Search for the cell housing the specified text and yield its (X, Y) center coordinate. 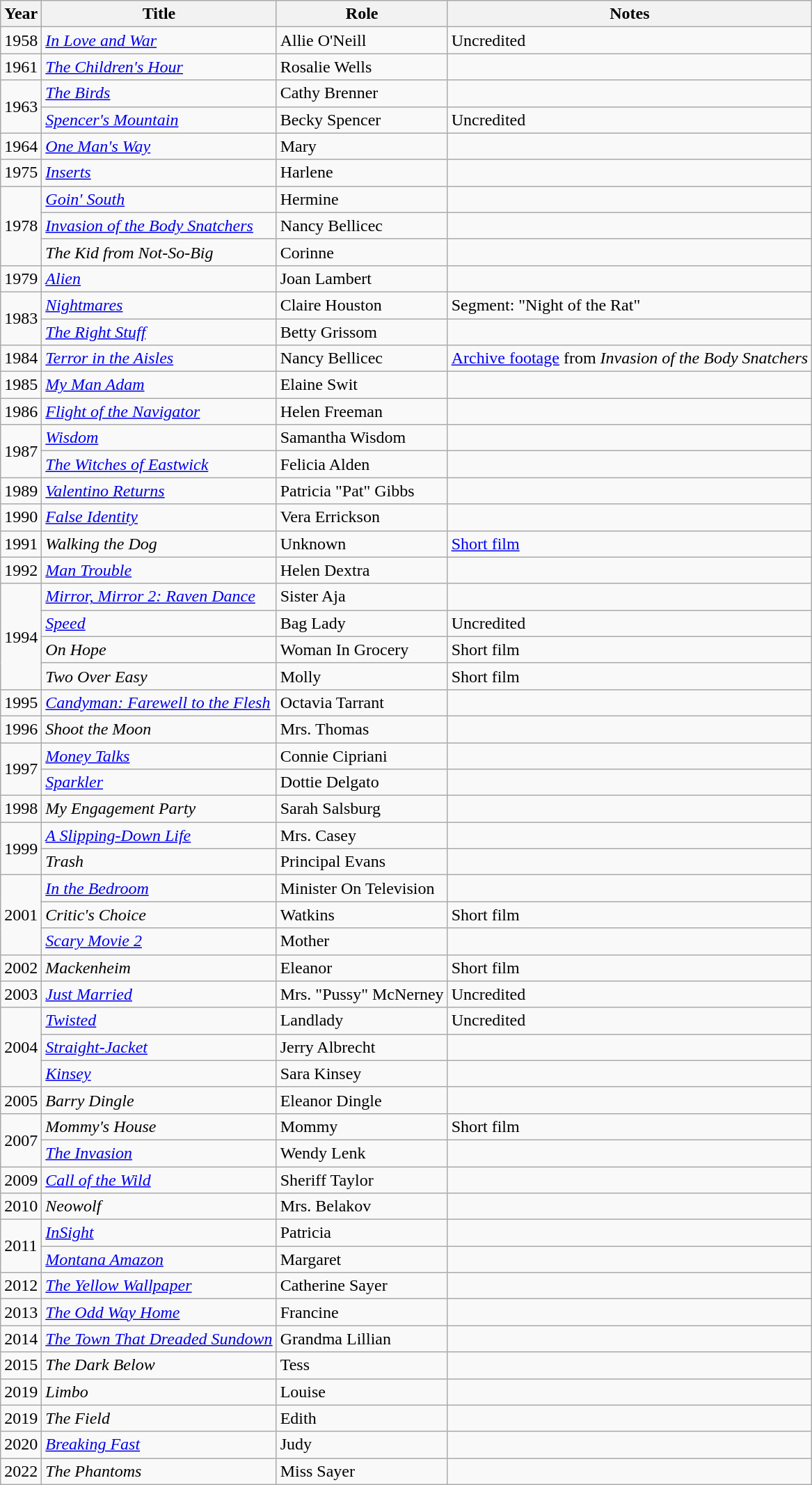
The Witches of Eastwick (159, 464)
2011 (21, 1246)
Man Trouble (159, 570)
Corinne (362, 252)
Helen Freeman (362, 411)
My Man Adam (159, 385)
False Identity (159, 517)
Hermine (362, 199)
Mrs. Belakov (362, 1207)
Allie O'Neill (362, 40)
1979 (21, 278)
Becky Spencer (362, 120)
Judy (362, 1445)
1984 (21, 359)
Kinsey (159, 1074)
Mrs. Thomas (362, 729)
Landlady (362, 1021)
1999 (21, 849)
Tess (362, 1365)
Rosalie Wells (362, 67)
In the Bedroom (159, 888)
Just Married (159, 994)
Spencer's Mountain (159, 120)
Samantha Wisdom (362, 438)
Miss Sayer (362, 1471)
Barry Dingle (159, 1100)
Claire Houston (362, 305)
Harlene (362, 173)
2014 (21, 1339)
My Engagement Party (159, 809)
1994 (21, 636)
Eleanor (362, 968)
InSight (159, 1233)
Francine (362, 1312)
Shoot the Moon (159, 729)
Margaret (362, 1259)
Elaine Swit (362, 385)
Candyman: Farewell to the Flesh (159, 702)
Grandma Lillian (362, 1339)
Edith (362, 1418)
In Love and War (159, 40)
1997 (21, 769)
Role (362, 14)
Invasion of the Body Snatchers (159, 226)
Sister Aja (362, 597)
Patricia (362, 1233)
Principal Evans (362, 862)
1986 (21, 411)
Breaking Fast (159, 1445)
2015 (21, 1365)
Call of the Wild (159, 1180)
Speed (159, 623)
Woman In Grocery (362, 650)
2013 (21, 1312)
Flight of the Navigator (159, 411)
Valentino Returns (159, 491)
Twisted (159, 1021)
1998 (21, 809)
1995 (21, 702)
Mirror, Mirror 2: Raven Dance (159, 597)
Mary (362, 146)
Trash (159, 862)
Archive footage from Invasion of the Body Snatchers (630, 359)
1985 (21, 385)
The Children's Hour (159, 67)
2001 (21, 915)
One Man's Way (159, 146)
The Town That Dreaded Sundown (159, 1339)
2009 (21, 1180)
1964 (21, 146)
Sara Kinsey (362, 1074)
Catherine Sayer (362, 1286)
Joan Lambert (362, 278)
1989 (21, 491)
2010 (21, 1207)
Year (21, 14)
Straight-Jacket (159, 1047)
Octavia Tarrant (362, 702)
Sparkler (159, 783)
The Dark Below (159, 1365)
Bag Lady (362, 623)
Title (159, 14)
Dottie Delgato (362, 783)
2022 (21, 1471)
The Birds (159, 93)
Patricia "Pat" Gibbs (362, 491)
On Hope (159, 650)
Money Talks (159, 755)
Molly (362, 676)
The Yellow Wallpaper (159, 1286)
Eleanor Dingle (362, 1100)
Wendy Lenk (362, 1153)
Minister On Television (362, 888)
Segment: "Night of the Rat" (630, 305)
The Phantoms (159, 1471)
Sarah Salsburg (362, 809)
Louise (362, 1392)
The Invasion (159, 1153)
Mrs. Casey (362, 835)
Critic's Choice (159, 915)
Inserts (159, 173)
2012 (21, 1286)
The Right Stuff (159, 332)
Sheriff Taylor (362, 1180)
Mommy's House (159, 1126)
Mommy (362, 1126)
The Odd Way Home (159, 1312)
Mackenheim (159, 968)
Vera Errickson (362, 517)
Walking the Dog (159, 544)
Limbo (159, 1392)
Alien (159, 278)
Felicia Alden (362, 464)
2005 (21, 1100)
1958 (21, 40)
1961 (21, 67)
Wisdom (159, 438)
Mother (362, 941)
Terror in the Aisles (159, 359)
1963 (21, 107)
2004 (21, 1047)
2007 (21, 1140)
Montana Amazon (159, 1259)
1975 (21, 173)
Two Over Easy (159, 676)
A Slipping-Down Life (159, 835)
1991 (21, 544)
Watkins (362, 915)
Jerry Albrecht (362, 1047)
The Field (159, 1418)
Cathy Brenner (362, 93)
Mrs. "Pussy" McNerney (362, 994)
1983 (21, 318)
1978 (21, 226)
1992 (21, 570)
1990 (21, 517)
The Kid from Not-So-Big (159, 252)
Scary Movie 2 (159, 941)
2002 (21, 968)
Betty Grissom (362, 332)
1987 (21, 451)
Nightmares (159, 305)
1996 (21, 729)
2020 (21, 1445)
Neowolf (159, 1207)
Connie Cipriani (362, 755)
Helen Dextra (362, 570)
Goin' South (159, 199)
2003 (21, 994)
Unknown (362, 544)
Notes (630, 14)
